Detect which cell encompasses the target text, then output its (x, y) center coordinate. 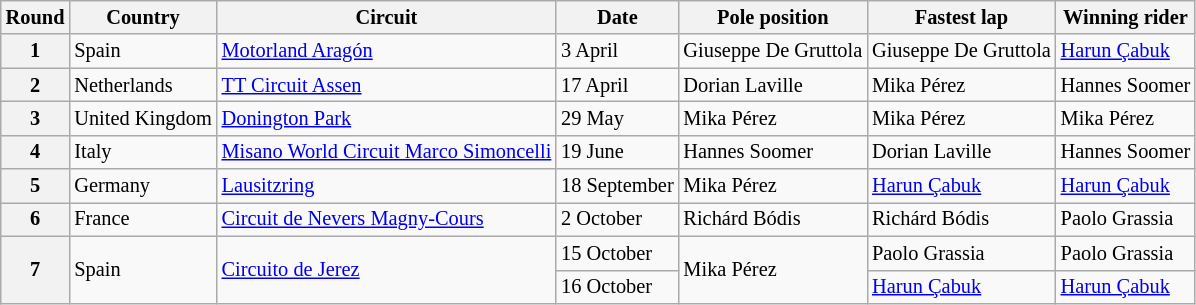
5 (36, 186)
29 May (617, 118)
Circuito de Jerez (387, 270)
15 October (617, 253)
Country (142, 17)
Motorland Aragón (387, 51)
3 April (617, 51)
Netherlands (142, 85)
3 (36, 118)
18 September (617, 186)
Misano World Circuit Marco Simoncelli (387, 152)
4 (36, 152)
Donington Park (387, 118)
2 October (617, 219)
17 April (617, 85)
16 October (617, 287)
19 June (617, 152)
Circuit de Nevers Magny-Cours (387, 219)
Circuit (387, 17)
Fastest lap (962, 17)
2 (36, 85)
France (142, 219)
Lausitzring (387, 186)
1 (36, 51)
Italy (142, 152)
Germany (142, 186)
Date (617, 17)
Winning rider (1126, 17)
6 (36, 219)
Pole position (774, 17)
United Kingdom (142, 118)
Round (36, 17)
7 (36, 270)
TT Circuit Assen (387, 85)
